From the cell containing the given text, extract its center point as [x, y] coordinate. 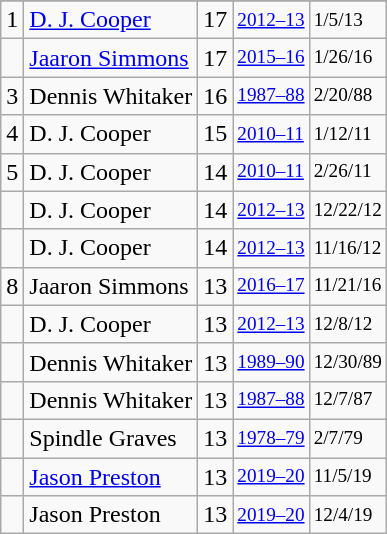
11/5/19 [348, 477]
1/5/13 [348, 20]
1 [12, 20]
2015–16 [271, 58]
3 [12, 96]
12/4/19 [348, 515]
12/7/87 [348, 400]
Spindle Graves [111, 438]
5 [12, 172]
12/30/89 [348, 362]
1989–90 [271, 362]
15 [216, 134]
8 [12, 286]
2016–17 [271, 286]
12/8/12 [348, 324]
2/20/88 [348, 96]
1/26/16 [348, 58]
1978–79 [271, 438]
11/16/12 [348, 248]
12/22/12 [348, 210]
2/7/79 [348, 438]
11/21/16 [348, 286]
4 [12, 134]
1/12/11 [348, 134]
16 [216, 96]
2/26/11 [348, 172]
